Scan for the cell matching the given text and deliver its [x, y] coordinate at center. 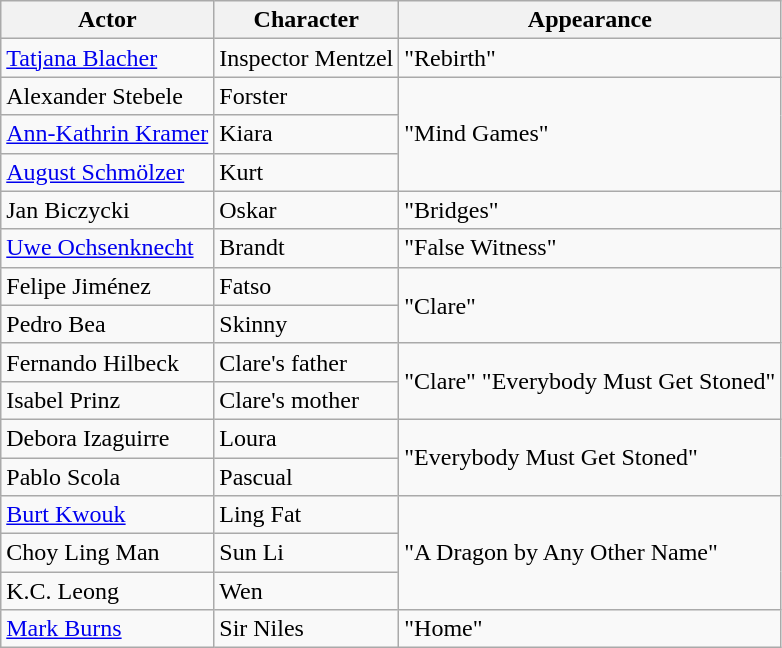
Ann-Kathrin Kramer [108, 134]
"Everybody Must Get Stoned" [590, 457]
Sir Niles [306, 629]
Isabel Prinz [108, 400]
Debora Izaguirre [108, 438]
Kiara [306, 134]
Loura [306, 438]
"Clare" [590, 305]
Character [306, 20]
Tatjana Blacher [108, 58]
Sun Li [306, 553]
Appearance [590, 20]
"Bridges" [590, 210]
Jan Biczycki [108, 210]
Wen [306, 591]
Oskar [306, 210]
Inspector Mentzel [306, 58]
"False Witness" [590, 248]
Alexander Stebele [108, 96]
Pascual [306, 477]
"Clare" "Everybody Must Get Stoned" [590, 381]
Clare's father [306, 362]
Clare's mother [306, 400]
"Rebirth" [590, 58]
Choy Ling Man [108, 553]
K.C. Leong [108, 591]
Actor [108, 20]
August Schmölzer [108, 172]
Kurt [306, 172]
"A Dragon by Any Other Name" [590, 553]
Skinny [306, 324]
Pablo Scola [108, 477]
Mark Burns [108, 629]
Burt Kwouk [108, 515]
Felipe Jiménez [108, 286]
Ling Fat [306, 515]
Pedro Bea [108, 324]
Uwe Ochsenknecht [108, 248]
Fernando Hilbeck [108, 362]
Forster [306, 96]
Brandt [306, 248]
"Mind Games" [590, 134]
"Home" [590, 629]
Fatso [306, 286]
